Locate the cell with the specified text and output its [X, Y] center coordinate. 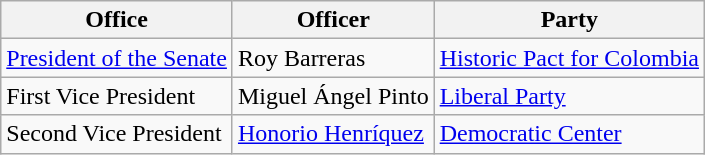
Honorio Henríquez [333, 134]
Office [117, 20]
Second Vice President [117, 134]
First Vice President [117, 96]
Historic Pact for Colombia [569, 58]
President of the Senate [117, 58]
Miguel Ángel Pinto [333, 96]
Roy Barreras [333, 58]
Liberal Party [569, 96]
Officer [333, 20]
Party [569, 20]
Democratic Center [569, 134]
